From the cell containing the given text, extract its center point as [x, y] coordinate. 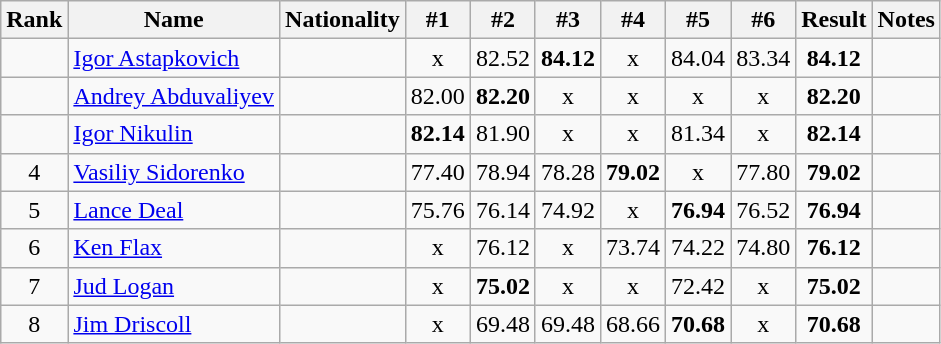
#2 [502, 20]
4 [34, 172]
Rank [34, 20]
#4 [632, 20]
77.80 [764, 172]
83.34 [764, 58]
82.52 [502, 58]
74.92 [568, 210]
76.52 [764, 210]
81.34 [698, 134]
8 [34, 324]
77.40 [438, 172]
78.94 [502, 172]
72.42 [698, 286]
Andrey Abduvaliyev [174, 96]
7 [34, 286]
Notes [906, 20]
Jud Logan [174, 286]
6 [34, 248]
78.28 [568, 172]
74.80 [764, 248]
76.14 [502, 210]
Jim Driscoll [174, 324]
#5 [698, 20]
5 [34, 210]
Igor Astapkovich [174, 58]
Vasiliy Sidorenko [174, 172]
Ken Flax [174, 248]
82.00 [438, 96]
75.76 [438, 210]
Lance Deal [174, 210]
Name [174, 20]
84.04 [698, 58]
73.74 [632, 248]
#1 [438, 20]
Result [834, 20]
74.22 [698, 248]
Nationality [343, 20]
Igor Nikulin [174, 134]
81.90 [502, 134]
68.66 [632, 324]
#6 [764, 20]
#3 [568, 20]
